Determine the (x, y) coordinate at the center of the cell enclosing the given text.  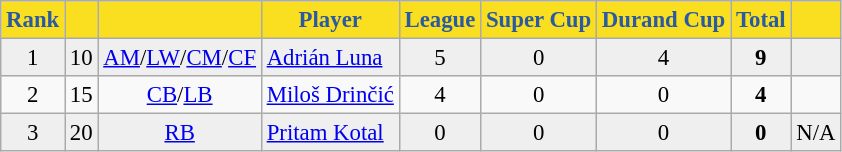
9 (761, 58)
Player (330, 20)
15 (82, 95)
Total (761, 20)
N/A (816, 133)
Super Cup (539, 20)
2 (33, 95)
RB (180, 133)
5 (440, 58)
20 (82, 133)
3 (33, 133)
Miloš Drinčić (330, 95)
Pritam Kotal (330, 133)
Durand Cup (664, 20)
CB/LB (180, 95)
League (440, 20)
Rank (33, 20)
Adrián Luna (330, 58)
1 (33, 58)
10 (82, 58)
AM/LW/CM/CF (180, 58)
